Determine the (X, Y) coordinate at the center of the cell enclosing the given text.  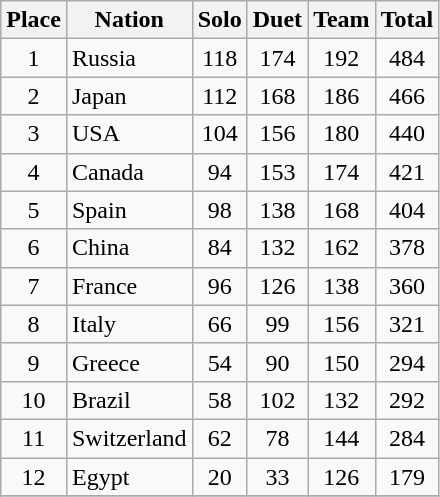
Solo (220, 20)
9 (34, 362)
186 (342, 96)
Nation (129, 20)
Italy (129, 324)
466 (407, 96)
Place (34, 20)
292 (407, 400)
96 (220, 286)
144 (342, 438)
33 (277, 477)
84 (220, 248)
Team (342, 20)
404 (407, 210)
153 (277, 172)
Spain (129, 210)
1 (34, 58)
Canada (129, 172)
104 (220, 134)
10 (34, 400)
284 (407, 438)
Egypt (129, 477)
180 (342, 134)
Russia (129, 58)
Duet (277, 20)
179 (407, 477)
8 (34, 324)
421 (407, 172)
5 (34, 210)
Brazil (129, 400)
90 (277, 362)
4 (34, 172)
11 (34, 438)
378 (407, 248)
7 (34, 286)
USA (129, 134)
294 (407, 362)
192 (342, 58)
58 (220, 400)
12 (34, 477)
20 (220, 477)
2 (34, 96)
54 (220, 362)
162 (342, 248)
360 (407, 286)
94 (220, 172)
France (129, 286)
78 (277, 438)
484 (407, 58)
150 (342, 362)
62 (220, 438)
Total (407, 20)
Switzerland (129, 438)
102 (277, 400)
3 (34, 134)
Greece (129, 362)
6 (34, 248)
Japan (129, 96)
98 (220, 210)
112 (220, 96)
118 (220, 58)
440 (407, 134)
China (129, 248)
66 (220, 324)
321 (407, 324)
99 (277, 324)
